Search for the cell housing the specified text and yield its (X, Y) center coordinate. 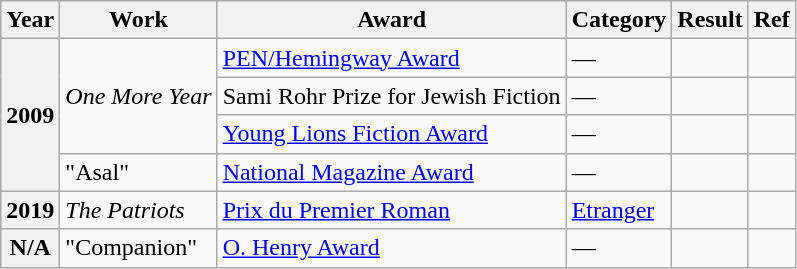
O. Henry Award (392, 248)
Year (30, 20)
Etranger (619, 210)
National Magazine Award (392, 172)
PEN/Hemingway Award (392, 58)
Category (619, 20)
Young Lions Fiction Award (392, 134)
The Patriots (138, 210)
"Companion" (138, 248)
N/A (30, 248)
2019 (30, 210)
One More Year (138, 96)
"Asal" (138, 172)
Sami Rohr Prize for Jewish Fiction (392, 96)
2009 (30, 115)
Ref (772, 20)
Award (392, 20)
Prix du Premier Roman (392, 210)
Result (710, 20)
Work (138, 20)
